Return [X, Y] of the center of cell containing provided text 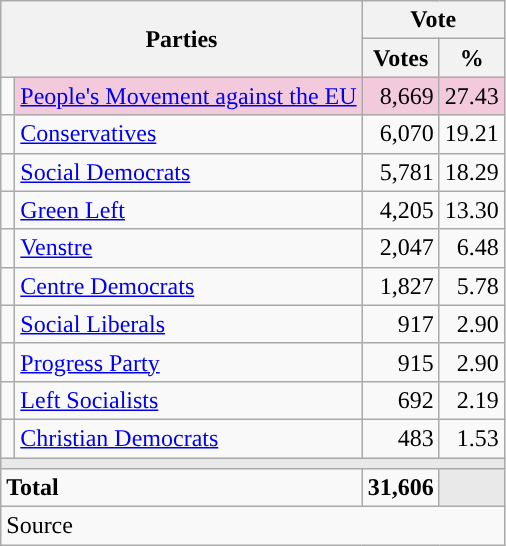
Social Democrats [188, 172]
27.43 [472, 96]
Vote [433, 20]
1.53 [472, 438]
Centre Democrats [188, 286]
Social Liberals [188, 324]
18.29 [472, 172]
483 [400, 438]
31,606 [400, 488]
Conservatives [188, 134]
Left Socialists [188, 400]
Venstre [188, 248]
Christian Democrats [188, 438]
Total [182, 488]
5,781 [400, 172]
Progress Party [188, 362]
6,070 [400, 134]
917 [400, 324]
915 [400, 362]
Source [253, 526]
Parties [182, 39]
Votes [400, 58]
19.21 [472, 134]
13.30 [472, 210]
8,669 [400, 96]
692 [400, 400]
People's Movement against the EU [188, 96]
5.78 [472, 286]
2.19 [472, 400]
4,205 [400, 210]
1,827 [400, 286]
% [472, 58]
Green Left [188, 210]
2,047 [400, 248]
6.48 [472, 248]
